Locate the cell with the specified text and output its (X, Y) center coordinate. 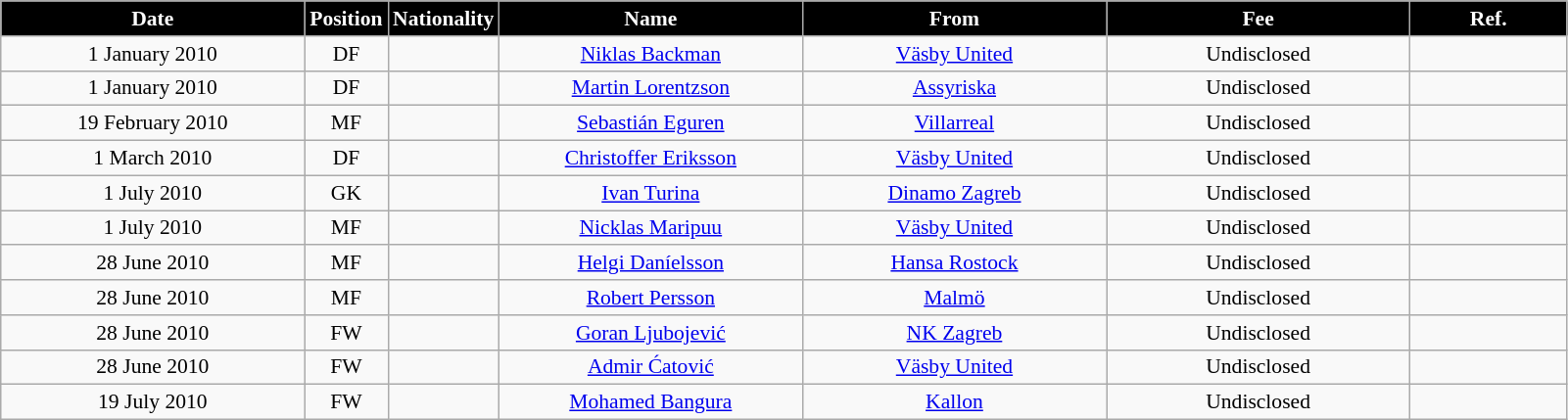
Goran Ljubojević (650, 333)
Niklas Backman (650, 54)
Kallon (954, 402)
Fee (1259, 19)
Position (347, 19)
Admir Ćatović (650, 367)
Ref. (1489, 19)
Assyriska (954, 88)
Malmö (954, 298)
Sebastián Eguren (650, 123)
1 March 2010 (153, 159)
Name (650, 19)
19 February 2010 (153, 123)
Ivan Turina (650, 193)
Mohamed Bangura (650, 402)
Christoffer Eriksson (650, 159)
NK Zagreb (954, 333)
Villarreal (954, 123)
Dinamo Zagreb (954, 193)
19 July 2010 (153, 402)
From (954, 19)
GK (347, 193)
Martin Lorentzson (650, 88)
Robert Persson (650, 298)
Nationality (443, 19)
Hansa Rostock (954, 263)
Date (153, 19)
Nicklas Maripuu (650, 228)
Helgi Daníelsson (650, 263)
